From the cell containing the given text, extract its center point as (x, y) coordinate. 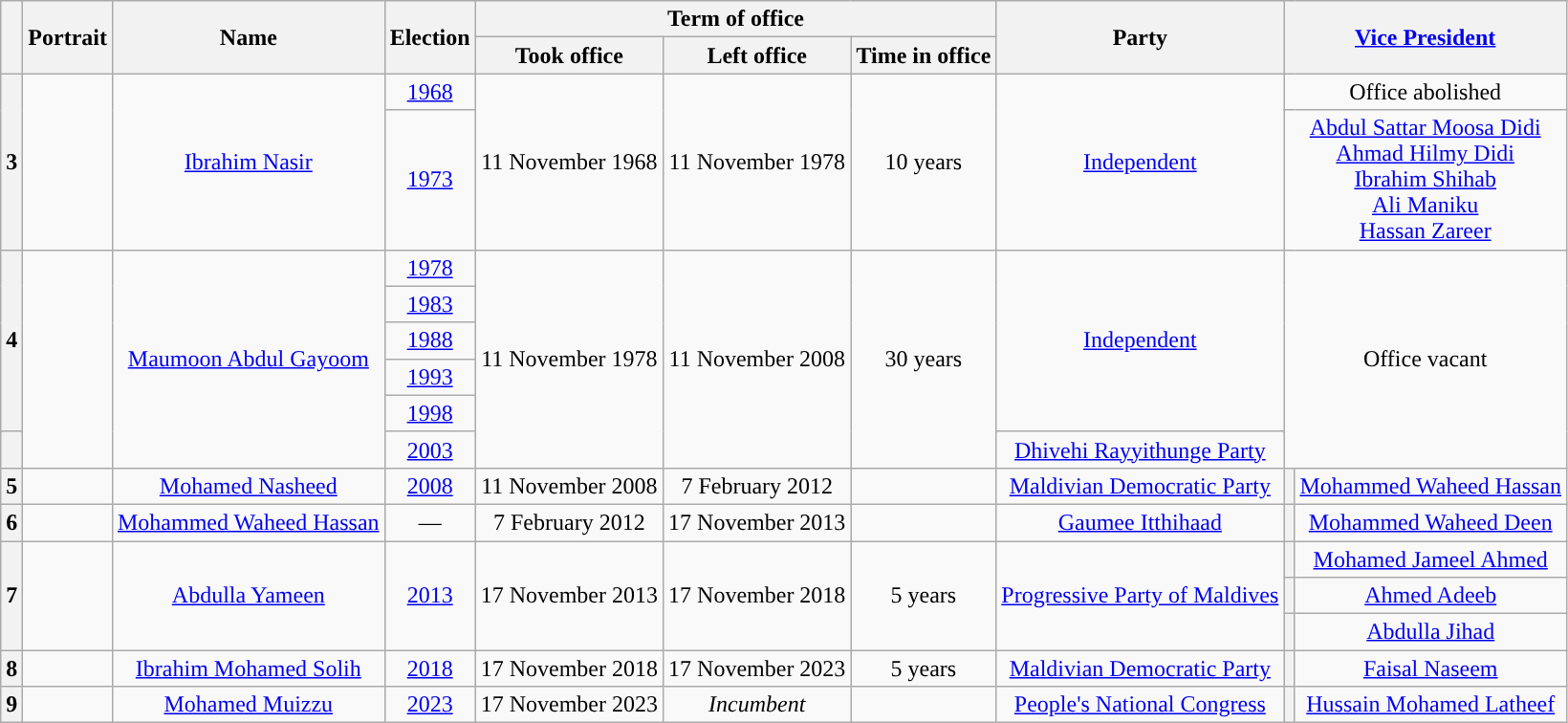
Abdulla Yameen (249, 596)
Ahmed Adeeb (1430, 596)
Faisal Naseem (1430, 668)
Maumoon Abdul Gayoom (249, 359)
2013 (430, 596)
Office abolished (1426, 92)
Abdul Sattar Moosa DidiAhmad Hilmy DidiIbrahim ShihabAli ManikuHassan Zareer (1426, 180)
2023 (430, 705)
Name (249, 37)
8 (11, 668)
1973 (430, 180)
7 (11, 596)
Party (1140, 37)
9 (11, 705)
4 (11, 340)
Portrait (68, 37)
1983 (430, 304)
1993 (430, 377)
1998 (430, 413)
Took office (569, 55)
Left office (757, 55)
2018 (430, 668)
10 years (924, 162)
Gaumee Itthihaad (1140, 522)
1978 (430, 268)
Election (430, 37)
1988 (430, 340)
Office vacant (1426, 359)
Ibrahim Mohamed Solih (249, 668)
Mohamed Jameel Ahmed (1430, 559)
11 November 1968 (569, 162)
— (430, 522)
Term of office (736, 19)
30 years (924, 359)
Progressive Party of Maldives (1140, 596)
Vice President (1426, 37)
1968 (430, 92)
3 (11, 162)
5 (11, 486)
6 (11, 522)
Ibrahim Nasir (249, 162)
Time in office (924, 55)
2003 (430, 449)
Mohamed Muizzu (249, 705)
People's National Congress (1140, 705)
Incumbent (757, 705)
2008 (430, 486)
Hussain Mohamed Latheef (1430, 705)
Dhivehi Rayyithunge Party (1140, 449)
Abdulla Jihad (1430, 632)
Mohamed Nasheed (249, 486)
Mohammed Waheed Deen (1430, 522)
